Scan for the cell matching the given text and deliver its (x, y) coordinate at center. 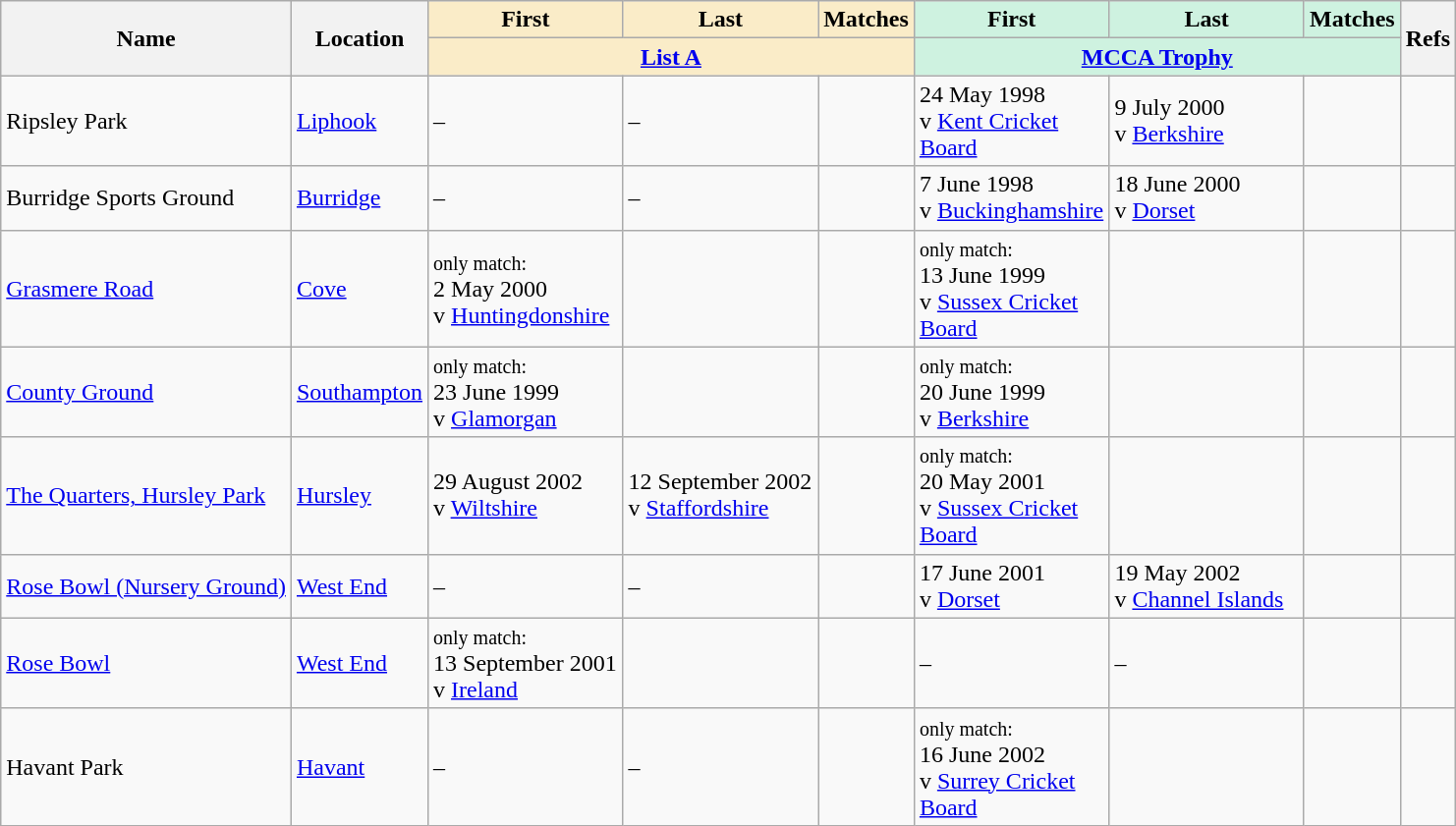
Cove (360, 289)
Burridge Sports Ground (146, 198)
Refs (1428, 38)
Location (360, 38)
19 May 2002v Channel Islands (1206, 585)
only match:16 June 2002v Surrey Cricket Board (1012, 766)
Grasmere Road (146, 289)
only match:23 June 1999v Glamorgan (527, 392)
Ripsley Park (146, 121)
7 June 1998v Buckinghamshire (1012, 198)
Rose Bowl (146, 663)
County Ground (146, 392)
only match:13 September 2001v Ireland (527, 663)
Burridge (360, 198)
Hursley (360, 495)
12 September 2002v Staffordshire (721, 495)
Liphook (360, 121)
only match:13 June 1999v Sussex Cricket Board (1012, 289)
only match:20 June 1999v Berkshire (1012, 392)
9 July 2000v Berkshire (1206, 121)
only match:2 May 2000v Huntingdonshire (527, 289)
List A (672, 57)
Southampton (360, 392)
29 August 2002v Wiltshire (527, 495)
Rose Bowl (Nursery Ground) (146, 585)
24 May 1998v Kent Cricket Board (1012, 121)
MCCA Trophy (1157, 57)
Havant (360, 766)
The Quarters, Hursley Park (146, 495)
only match:20 May 2001v Sussex Cricket Board (1012, 495)
18 June 2000v Dorset (1206, 198)
17 June 2001v Dorset (1012, 585)
Name (146, 38)
Havant Park (146, 766)
